Pinpoint the cell where the given text exists, returning its [X, Y] midpoint coordinate. 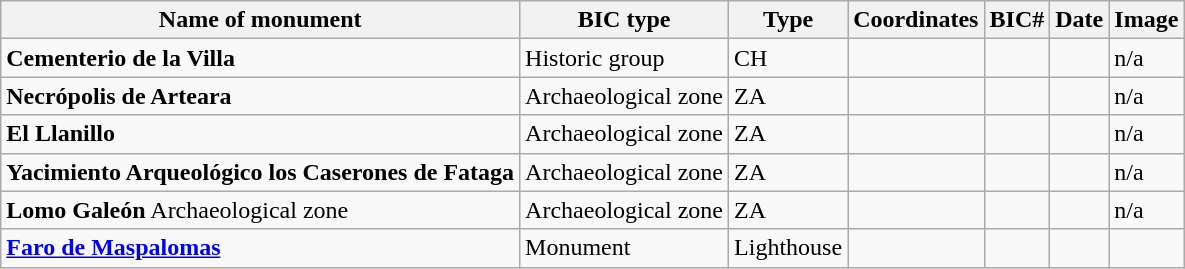
BIC type [624, 20]
Historic group [624, 58]
Necrópolis de Arteara [260, 96]
Cementerio de la Villa [260, 58]
Lomo Galeón Archaeological zone [260, 210]
El Llanillo [260, 134]
Type [788, 20]
Yacimiento Arqueológico los Caserones de Fataga [260, 172]
Coordinates [916, 20]
CH [788, 58]
Date [1080, 20]
BIC# [1017, 20]
Image [1146, 20]
Monument [624, 248]
Faro de Maspalomas [260, 248]
Lighthouse [788, 248]
Name of monument [260, 20]
